Return the (X, Y) coordinate for the center point of the cell that contains the specified text.  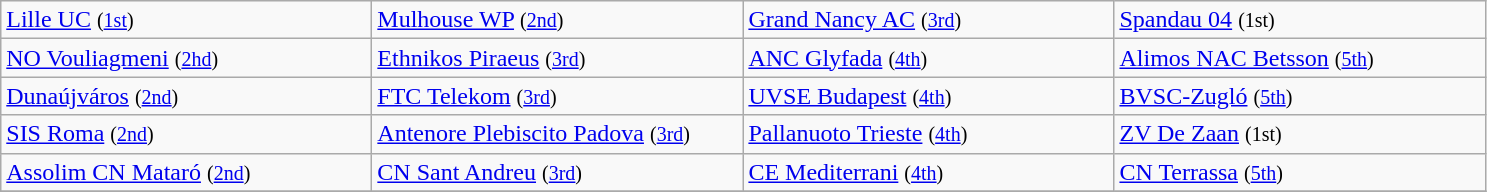
UVSE Budapest (4th) (928, 96)
BVSC-Zugló (5th) (1300, 96)
Lille UC (1st) (186, 20)
Grand Nancy AC (3rd) (928, 20)
Antenore Plebiscito Padova (3rd) (558, 134)
Dunaújváros (2nd) (186, 96)
CN Sant Andreu (3rd) (558, 172)
FTC Telekom (3rd) (558, 96)
Pallanuoto Trieste (4th) (928, 134)
SIS Roma (2nd) (186, 134)
CN Terrassa (5th) (1300, 172)
Spandau 04 (1st) (1300, 20)
Alimos NAC Betsson (5th) (1300, 58)
NO Vouliagmeni (2hd) (186, 58)
Ethnikos Piraeus (3rd) (558, 58)
ZV De Zaan (1st) (1300, 134)
CE Mediterrani (4th) (928, 172)
ANC Glyfada (4th) (928, 58)
Assolim CN Mataró (2nd) (186, 172)
Mulhouse WP (2nd) (558, 20)
